Pinpoint the cell where the given text exists, returning its [x, y] midpoint coordinate. 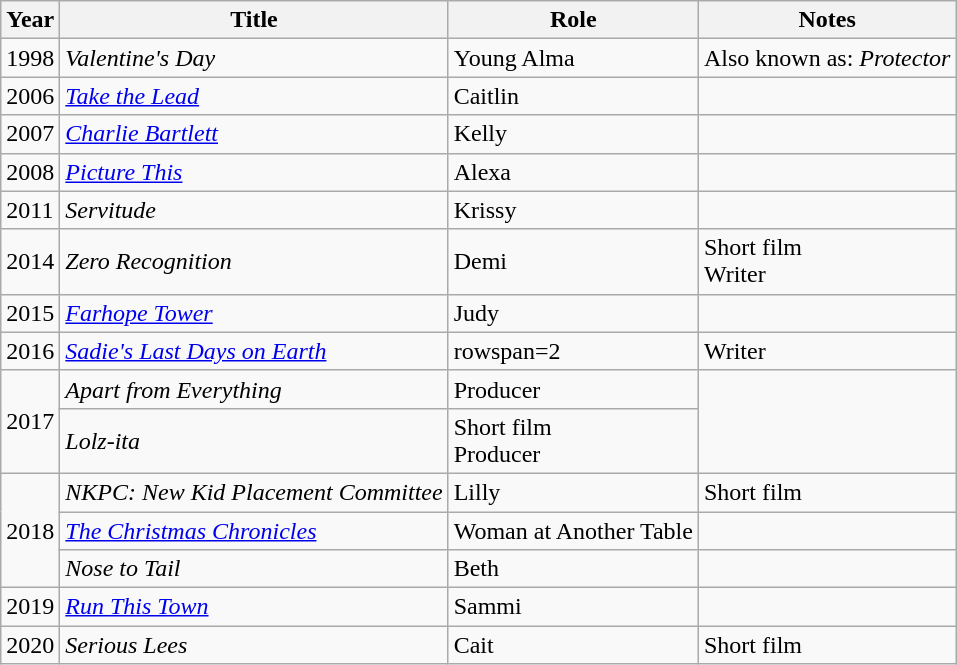
Caitlin [573, 96]
rowspan=2 [573, 351]
2007 [30, 134]
Farhope Tower [254, 313]
Krissy [573, 210]
Kelly [573, 134]
Run This Town [254, 607]
Valentine's Day [254, 58]
Young Alma [573, 58]
Nose to Tail [254, 569]
2008 [30, 172]
Beth [573, 569]
Also known as: Protector [827, 58]
Woman at Another Table [573, 531]
Sadie's Last Days on Earth [254, 351]
Take the Lead [254, 96]
Producer [573, 389]
Sammi [573, 607]
Role [573, 20]
2006 [30, 96]
Servitude [254, 210]
2014 [30, 262]
Lolz-ita [254, 440]
Apart from Everything [254, 389]
2017 [30, 422]
Short film Producer [573, 440]
Year [30, 20]
The Christmas Chronicles [254, 531]
2011 [30, 210]
Zero Recognition [254, 262]
Writer [827, 351]
Cait [573, 645]
2019 [30, 607]
Lilly [573, 492]
Notes [827, 20]
NKPC: New Kid Placement Committee [254, 492]
Demi [573, 262]
Picture This [254, 172]
Serious Lees [254, 645]
2018 [30, 530]
1998 [30, 58]
Alexa [573, 172]
2015 [30, 313]
Title [254, 20]
2020 [30, 645]
Charlie Bartlett [254, 134]
2016 [30, 351]
Short film Writer [827, 262]
Judy [573, 313]
